Capture the cell that displays the provided text and extract its (x, y) central coordinate. 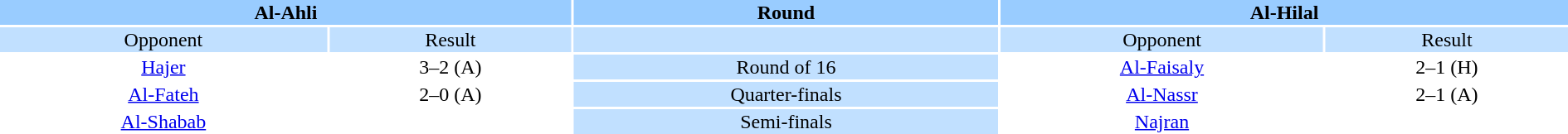
3–2 (A) (450, 67)
Quarter-finals (786, 94)
Hajer (163, 67)
Round (786, 12)
Al-Faisaly (1161, 67)
Al-Fateh (163, 94)
Al-Nassr (1161, 94)
2–1 (H) (1447, 67)
Al-Shabab (163, 122)
Al-Hilal (1284, 12)
Najran (1161, 122)
2–1 (A) (1447, 94)
Semi-finals (786, 122)
Al-Ahli (285, 12)
Round of 16 (786, 67)
2–0 (A) (450, 94)
